Pinpoint the cell where the given text exists, returning its [X, Y] midpoint coordinate. 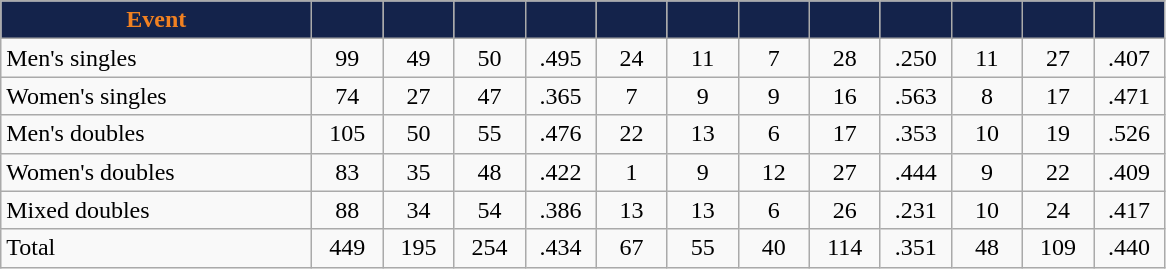
.422 [560, 172]
.563 [916, 96]
47 [490, 96]
195 [418, 248]
105 [348, 134]
8 [986, 96]
67 [632, 248]
16 [844, 96]
.365 [560, 96]
Mixed doubles [156, 210]
109 [1058, 248]
19 [1058, 134]
40 [774, 248]
83 [348, 172]
Event [156, 20]
Men's doubles [156, 134]
.417 [1130, 210]
.250 [916, 58]
.471 [1130, 96]
12 [774, 172]
74 [348, 96]
.353 [916, 134]
.444 [916, 172]
Women's doubles [156, 172]
35 [418, 172]
.476 [560, 134]
28 [844, 58]
.495 [560, 58]
49 [418, 58]
.526 [1130, 134]
254 [490, 248]
Total [156, 248]
Men's singles [156, 58]
34 [418, 210]
26 [844, 210]
449 [348, 248]
88 [348, 210]
114 [844, 248]
1 [632, 172]
.351 [916, 248]
.231 [916, 210]
.434 [560, 248]
54 [490, 210]
.409 [1130, 172]
.386 [560, 210]
.407 [1130, 58]
Women's singles [156, 96]
.440 [1130, 248]
99 [348, 58]
